Return (x, y) of the center of cell containing provided text 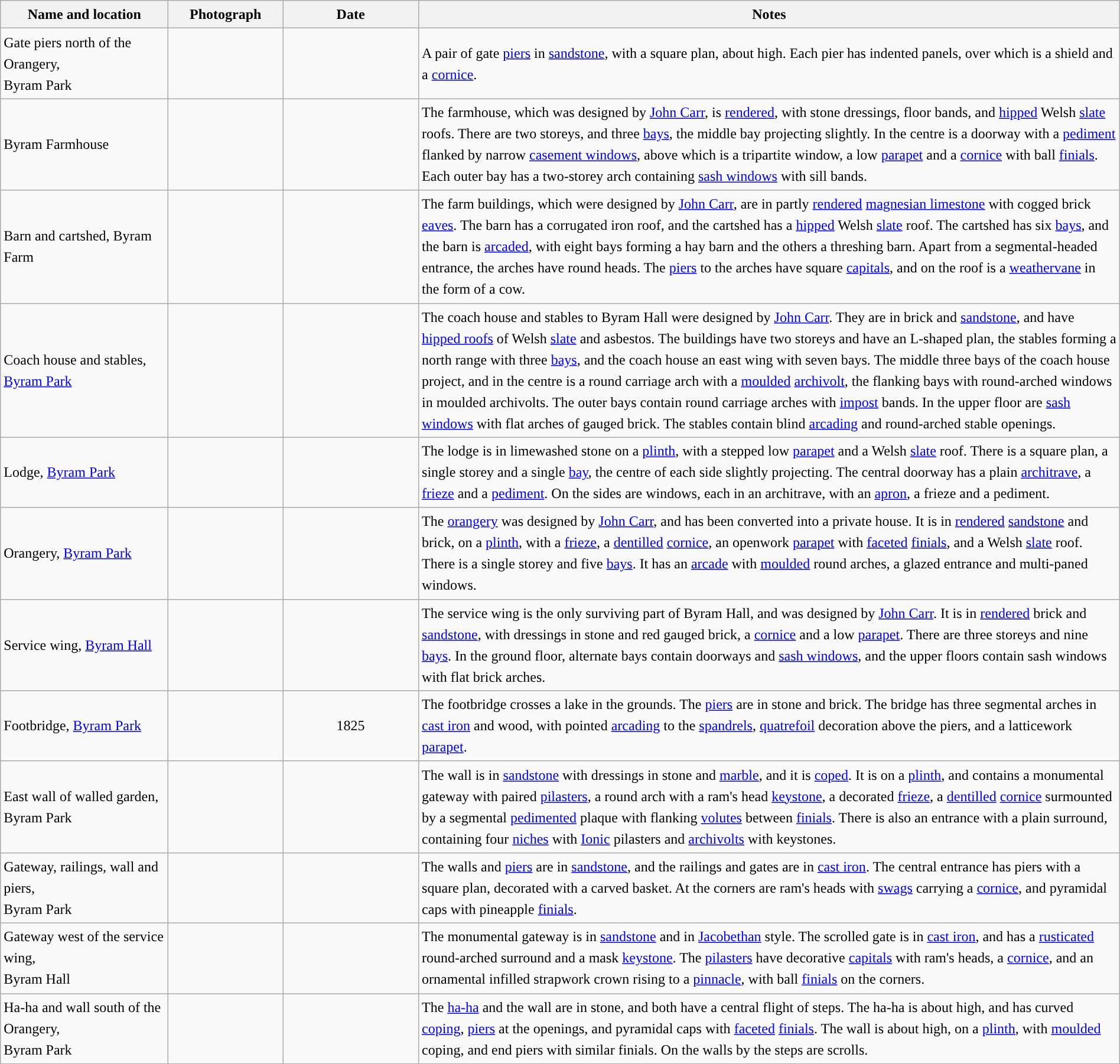
Footbridge, Byram Park (84, 725)
Photograph (226, 14)
Gateway west of the service wing,Byram Hall (84, 958)
East wall of walled garden, Byram Park (84, 807)
Name and location (84, 14)
Service wing, Byram Hall (84, 645)
Lodge, Byram Park (84, 473)
Notes (769, 14)
A pair of gate piers in sandstone, with a square plan, about high. Each pier has indented panels, over which is a shield and a cornice. (769, 64)
Date (351, 14)
1825 (351, 725)
Gateway, railings, wall and piers,Byram Park (84, 887)
Ha-ha and wall south of the Orangery,Byram Park (84, 1029)
Coach house and stables, Byram Park (84, 370)
Orangery, Byram Park (84, 553)
Gate piers north of the Orangery,Byram Park (84, 64)
Byram Farmhouse (84, 144)
Barn and cartshed, Byram Farm (84, 247)
